Output the (X, Y) coordinate of the center of the cell containing the given text.  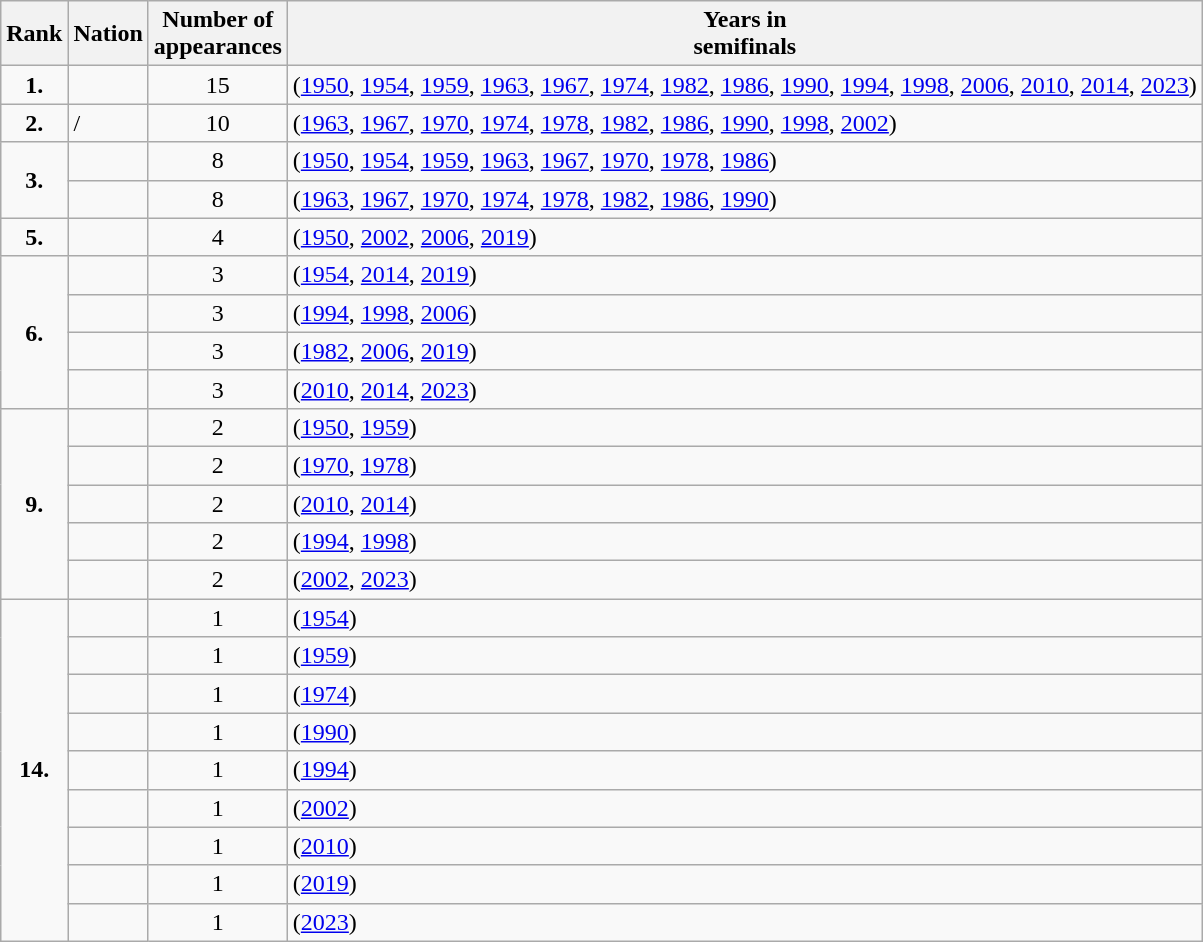
(1974) (744, 694)
(2010, 2014) (744, 503)
14. (34, 770)
(1990) (744, 732)
(1950, 2002, 2006, 2019) (744, 237)
(2023) (744, 922)
(1982, 2006, 2019) (744, 351)
1. (34, 85)
5. (34, 237)
4 (218, 237)
(1970, 1978) (744, 465)
(1963, 1967, 1970, 1974, 1978, 1982, 1986, 1990, 1998, 2002) (744, 123)
6. (34, 332)
(1954) (744, 618)
9. (34, 503)
(2010) (744, 846)
(1994) (744, 770)
/ (108, 123)
(1950, 1959) (744, 427)
(1954, 2014, 2019) (744, 275)
(1963, 1967, 1970, 1974, 1978, 1982, 1986, 1990) (744, 199)
2. (34, 123)
(1994, 1998) (744, 542)
15 (218, 85)
Rank (34, 34)
Number ofappearances (218, 34)
(1950, 1954, 1959, 1963, 1967, 1974, 1982, 1986, 1990, 1994, 1998, 2006, 2010, 2014, 2023) (744, 85)
10 (218, 123)
(1950, 1954, 1959, 1963, 1967, 1970, 1978, 1986) (744, 161)
(2002, 2023) (744, 580)
(2010, 2014, 2023) (744, 389)
(2019) (744, 884)
(1994, 1998, 2006) (744, 313)
(2002) (744, 808)
Nation (108, 34)
3. (34, 180)
(1959) (744, 656)
Years insemifinals (744, 34)
